Find where the given text appears and provide that cell's center as (x, y) coordinate. 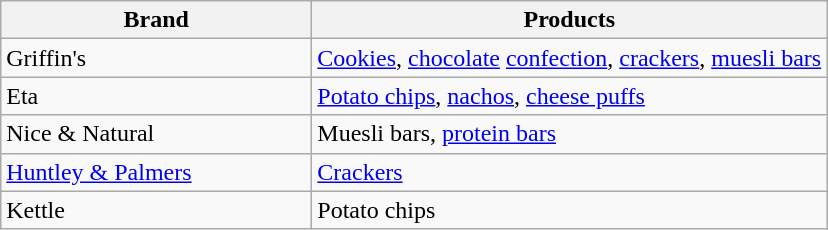
Nice & Natural (156, 134)
Products (570, 20)
Crackers (570, 172)
Cookies, chocolate confection, crackers, muesli bars (570, 58)
Huntley & Palmers (156, 172)
Potato chips, nachos, cheese puffs (570, 96)
Eta (156, 96)
Brand (156, 20)
Muesli bars, protein bars (570, 134)
Griffin's (156, 58)
Potato chips (570, 210)
Kettle (156, 210)
